Provide the [x, y] coordinate of the cell's center where the given text is located.  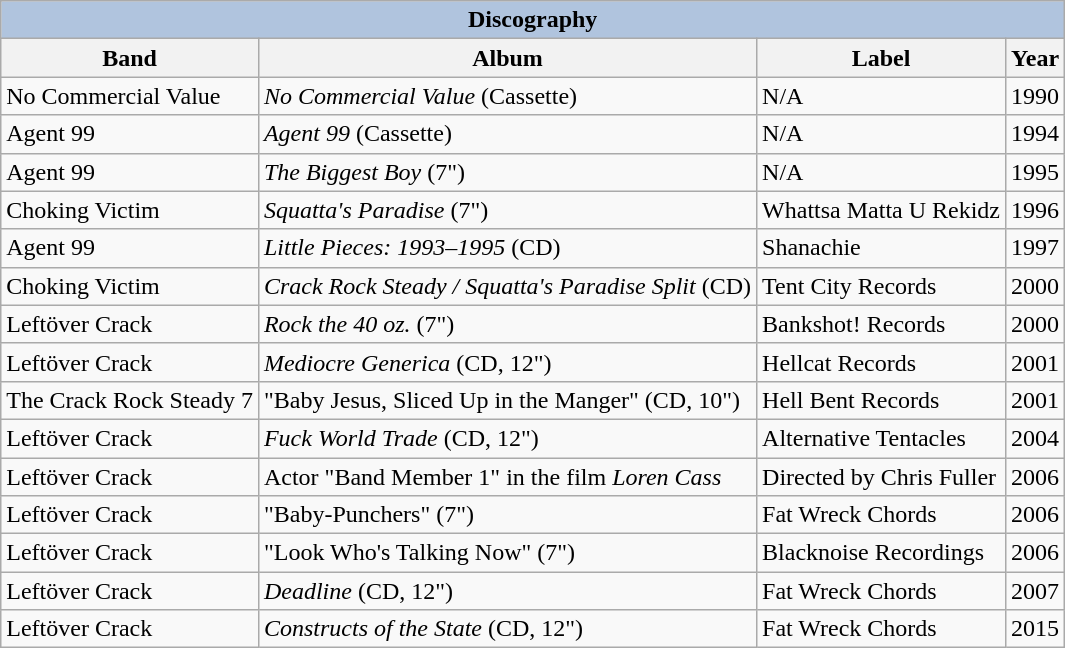
2004 [1036, 438]
Discography [533, 20]
The Biggest Boy (7") [507, 172]
Bankshot! Records [882, 324]
Mediocre Generica (CD, 12") [507, 362]
Rock the 40 oz. (7") [507, 324]
"Baby Jesus, Sliced Up in the Manger" (CD, 10") [507, 400]
Tent City Records [882, 286]
2015 [1036, 629]
Crack Rock Steady / Squatta's Paradise Split (CD) [507, 286]
Band [130, 58]
Agent 99 (Cassette) [507, 134]
No Commercial Value [130, 96]
The Crack Rock Steady 7 [130, 400]
Hell Bent Records [882, 400]
Alternative Tentacles [882, 438]
Fuck World Trade (CD, 12") [507, 438]
Shanachie [882, 248]
Squatta's Paradise (7") [507, 210]
No Commercial Value (Cassette) [507, 96]
Little Pieces: 1993–1995 (CD) [507, 248]
Hellcat Records [882, 362]
Constructs of the State (CD, 12") [507, 629]
1990 [1036, 96]
1996 [1036, 210]
"Baby-Punchers" (7") [507, 515]
1994 [1036, 134]
Label [882, 58]
1995 [1036, 172]
Blacknoise Recordings [882, 553]
Year [1036, 58]
1997 [1036, 248]
Album [507, 58]
2007 [1036, 591]
Actor "Band Member 1" in the film Loren Cass [507, 477]
Directed by Chris Fuller [882, 477]
"Look Who's Talking Now" (7") [507, 553]
Whattsa Matta U Rekidz [882, 210]
Deadline (CD, 12") [507, 591]
